Find where the given text appears and provide that cell's center as [X, Y] coordinate. 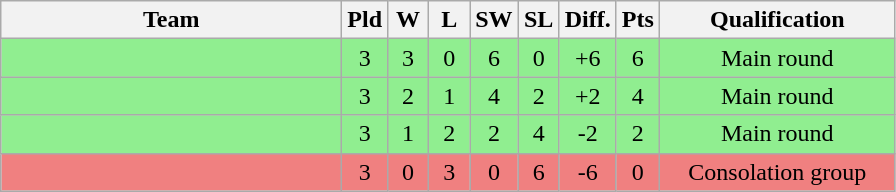
-2 [588, 134]
Team [172, 20]
+6 [588, 58]
-6 [588, 172]
Pld [365, 20]
Diff. [588, 20]
+2 [588, 96]
Consolation group [777, 172]
SL [538, 20]
Pts [638, 20]
W [408, 20]
Qualification [777, 20]
SW [494, 20]
L [450, 20]
